Pinpoint the cell where the given text exists, returning its (X, Y) midpoint coordinate. 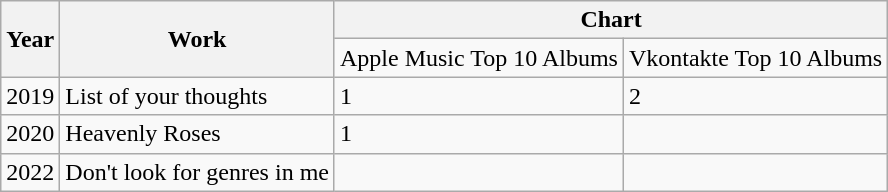
Work (198, 39)
Apple Music Top 10 Albums (478, 58)
2020 (30, 134)
Chart (610, 20)
2022 (30, 172)
List of your thoughts (198, 96)
2019 (30, 96)
Heavenly Roses (198, 134)
2 (755, 96)
Vkontakte Top 10 Albums (755, 58)
Don't look for genres in me (198, 172)
Year (30, 39)
